From the cell containing the given text, extract its center point as [X, Y] coordinate. 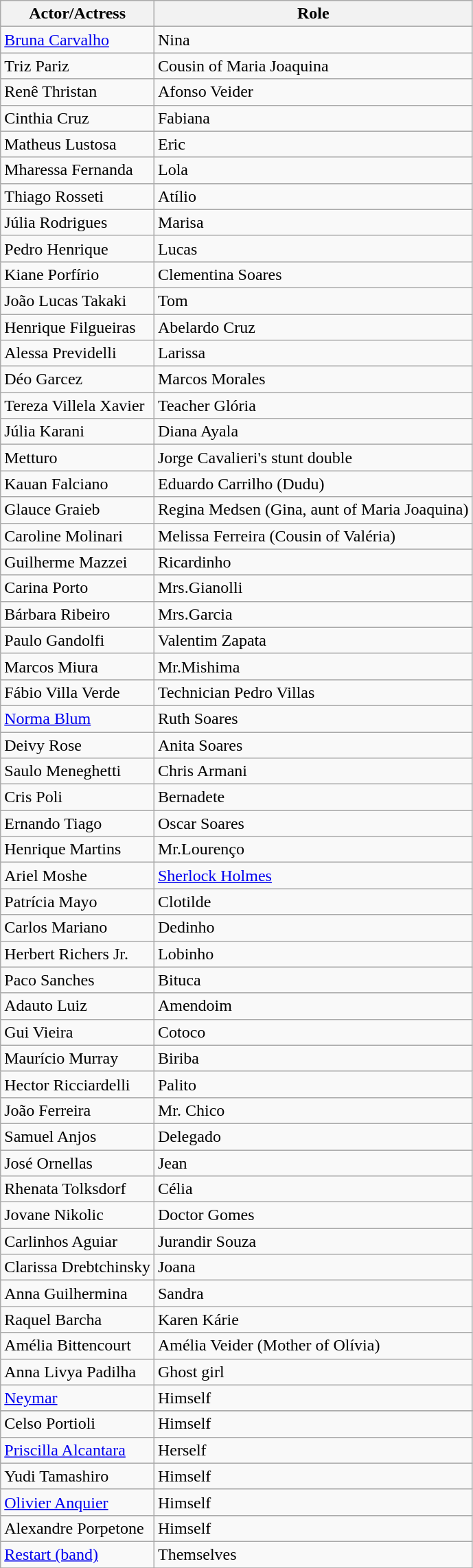
Valentim Zapata [313, 640]
Oscar Soares [313, 823]
Cris Poli [78, 797]
Biriba [313, 1058]
Marcos Miura [78, 666]
Jovane Nikolic [78, 1215]
Delegado [313, 1136]
Rhenata Tolksdorf [78, 1189]
Cotoco [313, 1032]
Déo Garcez [78, 379]
Júlia Rodrigues [78, 222]
Joana [313, 1267]
Mharessa Fernanda [78, 170]
Amendoim [313, 1006]
Saulo Meneghetti [78, 771]
Cousin of Maria Joaquina [313, 66]
Amélia Veider (Mother of Olívia) [313, 1346]
Sherlock Holmes [313, 876]
Fábio Villa Verde [78, 692]
Caroline Molinari [78, 536]
Ernando Tiago [78, 823]
Matheus Lustosa [78, 144]
Dedinho [313, 928]
Herself [313, 1450]
Norma Blum [78, 718]
Jorge Cavalieri's stunt double [313, 458]
Jurandir Souza [313, 1241]
Tereza Villela Xavier [78, 406]
Anita Soares [313, 745]
Paco Sanches [78, 980]
João Lucas Takaki [78, 301]
Doctor Gomes [313, 1215]
Melissa Ferreira (Cousin of Valéria) [313, 536]
Bruna Carvalho [78, 40]
Technician Pedro Villas [313, 692]
Cinthia Cruz [78, 118]
Paulo Gandolfi [78, 640]
Actor/Actress [78, 14]
Abelardo Cruz [313, 327]
Palito [313, 1084]
Role [313, 14]
Lucas [313, 248]
Kauan Falciano [78, 484]
Carina Porto [78, 588]
Jean [313, 1163]
Larissa [313, 353]
Lobinho [313, 954]
João Ferreira [78, 1110]
Henrique Filgueiras [78, 327]
Hector Ricciardelli [78, 1084]
Bituca [313, 980]
Ghost girl [313, 1372]
Eric [313, 144]
Amélia Bittencourt [78, 1346]
Restart (band) [78, 1554]
Atílio [313, 196]
Ricardinho [313, 562]
Yudi Tamashiro [78, 1476]
Olivier Anquier [78, 1502]
Alessa Previdelli [78, 353]
Júlia Karani [78, 432]
Henrique Martins [78, 850]
Bernadete [313, 797]
Priscilla Alcantara [78, 1450]
Sandra [313, 1294]
Patrícia Mayo [78, 902]
Glauce Graieb [78, 510]
Clotilde [313, 902]
Mrs.Gianolli [313, 588]
Raquel Barcha [78, 1320]
Celso Portioli [78, 1424]
Alexandre Porpetone [78, 1528]
Bárbara Ribeiro [78, 614]
Clarissa Drebtchinsky [78, 1267]
Maurício Murray [78, 1058]
Thiago Rosseti [78, 196]
Tom [313, 301]
Regina Medsen (Gina, aunt of Maria Joaquina) [313, 510]
Pedro Henrique [78, 248]
Diana Ayala [313, 432]
Renê Thristan [78, 92]
Mr.Lourenço [313, 850]
Guilherme Mazzei [78, 562]
Nina [313, 40]
Fabiana [313, 118]
Eduardo Carrilho (Dudu) [313, 484]
Samuel Anjos [78, 1136]
Mr. Chico [313, 1110]
Clementina Soares [313, 274]
Deivy Rose [78, 745]
Carlinhos Aguiar [78, 1241]
Ruth Soares [313, 718]
Herbert Richers Jr. [78, 954]
Mrs.Garcia [313, 614]
Teacher Glória [313, 406]
Afonso Veider [313, 92]
Karen Kárie [313, 1320]
José Ornellas [78, 1163]
Carlos Mariano [78, 928]
Marcos Morales [313, 379]
Neymar [78, 1398]
Chris Armani [313, 771]
Gui Vieira [78, 1032]
Triz Pariz [78, 66]
Mr.Mishima [313, 666]
Adauto Luiz [78, 1006]
Themselves [313, 1554]
Metturo [78, 458]
Célia [313, 1189]
Anna Livya Padilha [78, 1372]
Lola [313, 170]
Anna Guilhermina [78, 1294]
Kiane Porfírio [78, 274]
Ariel Moshe [78, 876]
Marisa [313, 222]
